Provide the [x, y] coordinate of the cell's center where the given text is located.  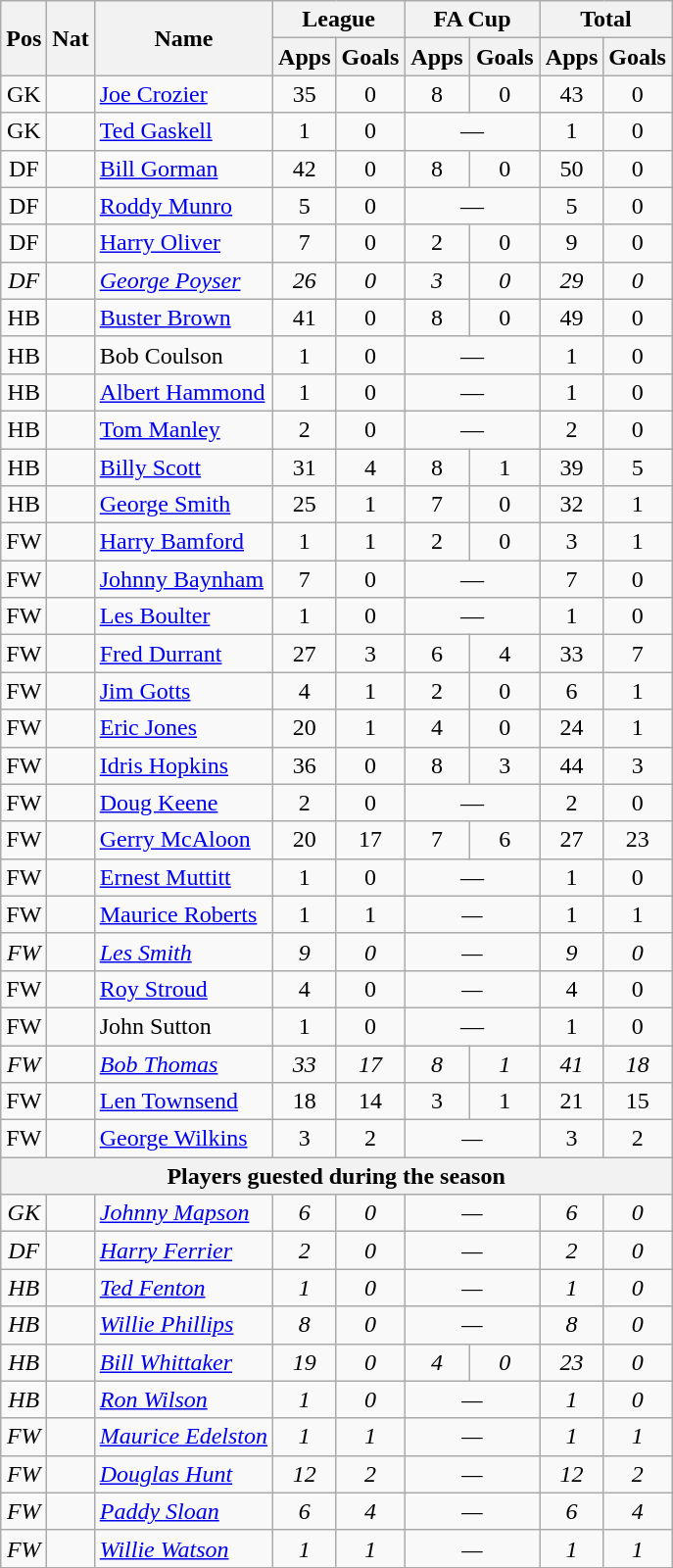
John Sutton [183, 1026]
21 [571, 1102]
Gerry McAloon [183, 840]
Willie Phillips [183, 1325]
42 [305, 169]
Maurice Roberts [183, 914]
Harry Ferrier [183, 1250]
FA Cup [472, 20]
24 [571, 728]
Fred Durrant [183, 654]
Harry Oliver [183, 243]
31 [305, 467]
Ron Wilson [183, 1399]
Jim Gotts [183, 691]
Ernest Muttitt [183, 877]
Doug Keene [183, 803]
Len Townsend [183, 1102]
Ted Gaskell [183, 131]
Eric Jones [183, 728]
26 [305, 280]
19 [305, 1362]
Idris Hopkins [183, 765]
Pos [24, 38]
Harry Bamford [183, 542]
Bill Gorman [183, 169]
50 [571, 169]
Bob Thomas [183, 1063]
15 [638, 1102]
Roy Stroud [183, 989]
Nat [71, 38]
George Poyser [183, 280]
35 [305, 94]
Billy Scott [183, 467]
39 [571, 467]
Buster Brown [183, 318]
44 [571, 765]
George Smith [183, 505]
25 [305, 505]
Ted Fenton [183, 1288]
Joe Crozier [183, 94]
Name [183, 38]
Bill Whittaker [183, 1362]
43 [571, 94]
Johnny Baynham [183, 579]
Players guested during the season [337, 1176]
29 [571, 280]
32 [571, 505]
Les Smith [183, 952]
Maurice Edelston [183, 1437]
Paddy Sloan [183, 1511]
36 [305, 765]
George Wilkins [183, 1139]
League [339, 20]
49 [571, 318]
Johnny Mapson [183, 1213]
Douglas Hunt [183, 1474]
Les Boulter [183, 616]
Tom Manley [183, 429]
Albert Hammond [183, 392]
Bob Coulson [183, 355]
14 [370, 1102]
Total [605, 20]
Willie Watson [183, 1548]
Roddy Munro [183, 206]
